Capture the cell that displays the provided text and extract its (X, Y) central coordinate. 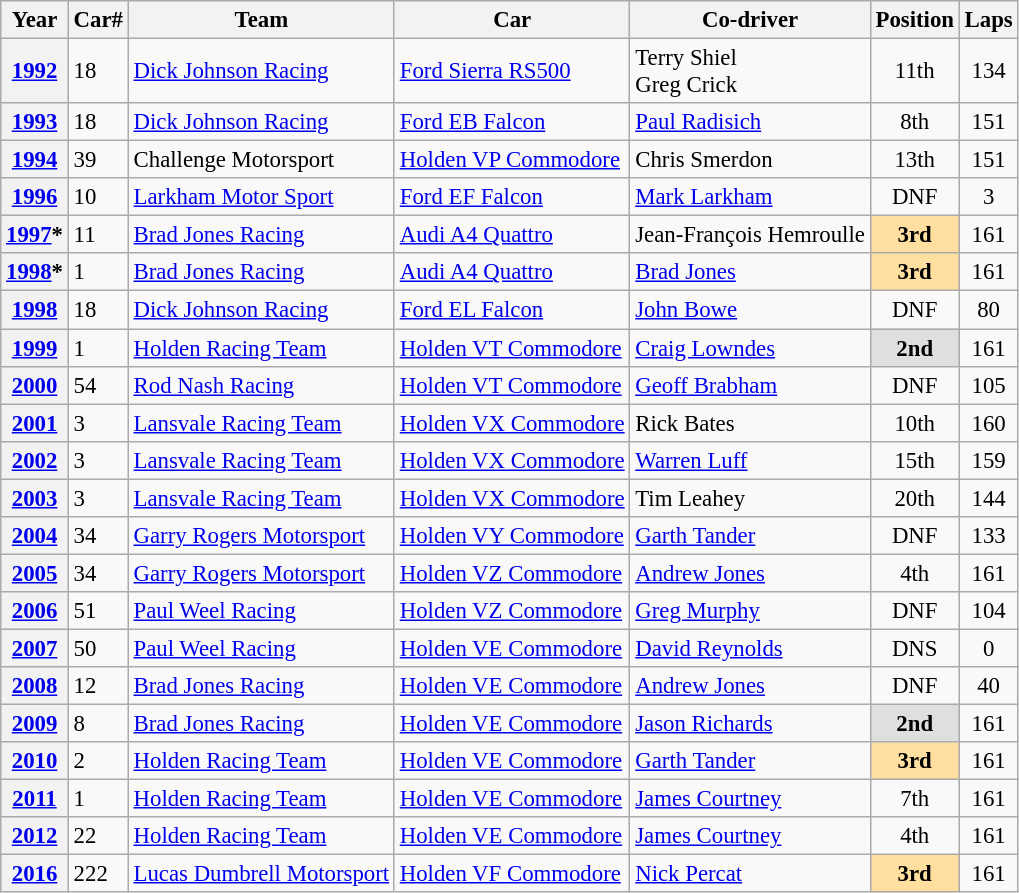
7th (914, 799)
1997* (35, 235)
0 (988, 648)
159 (988, 460)
Ford Sierra RS500 (512, 72)
2003 (35, 498)
Terry Shiel Greg Crick (750, 72)
DNS (914, 648)
Laps (988, 20)
22 (98, 836)
Holden VP Commodore (512, 160)
40 (988, 686)
160 (988, 423)
54 (98, 385)
Holden VY Commodore (512, 536)
Ford EB Falcon (512, 122)
2001 (35, 423)
2009 (35, 724)
2012 (35, 836)
1993 (35, 122)
Rick Bates (750, 423)
2016 (35, 874)
Brad Jones (750, 273)
12 (98, 686)
8th (914, 122)
2008 (35, 686)
Chris Smerdon (750, 160)
105 (988, 385)
Challenge Motorsport (261, 160)
Ford EF Falcon (512, 197)
Ford EL Falcon (512, 310)
Lucas Dumbrell Motorsport (261, 874)
Holden VF Commodore (512, 874)
Team (261, 20)
Warren Luff (750, 460)
1992 (35, 72)
1994 (35, 160)
39 (98, 160)
2 (98, 761)
144 (988, 498)
2007 (35, 648)
2010 (35, 761)
13th (914, 160)
Greg Murphy (750, 611)
Jason Richards (750, 724)
133 (988, 536)
134 (988, 72)
8 (98, 724)
1998 (35, 310)
Position (914, 20)
Jean-François Hemroulle (750, 235)
Nick Percat (750, 874)
2006 (35, 611)
2000 (35, 385)
51 (98, 611)
David Reynolds (750, 648)
1998* (35, 273)
222 (98, 874)
11th (914, 72)
Craig Lowndes (750, 348)
10th (914, 423)
80 (988, 310)
Co-driver (750, 20)
20th (914, 498)
2004 (35, 536)
John Bowe (750, 310)
2002 (35, 460)
50 (98, 648)
Paul Radisich (750, 122)
2011 (35, 799)
1996 (35, 197)
1999 (35, 348)
Car (512, 20)
10 (98, 197)
Car# (98, 20)
2005 (35, 573)
Geoff Brabham (750, 385)
Mark Larkham (750, 197)
Year (35, 20)
Tim Leahey (750, 498)
Rod Nash Racing (261, 385)
15th (914, 460)
104 (988, 611)
Larkham Motor Sport (261, 197)
11 (98, 235)
